For the text-containing cell, return its midpoint in [x, y] coordinate format. 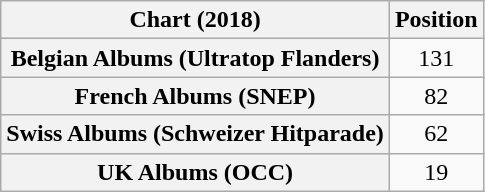
62 [436, 134]
131 [436, 58]
Swiss Albums (Schweizer Hitparade) [196, 134]
82 [436, 96]
Position [436, 20]
French Albums (SNEP) [196, 96]
UK Albums (OCC) [196, 172]
Belgian Albums (Ultratop Flanders) [196, 58]
19 [436, 172]
Chart (2018) [196, 20]
